For the text-containing cell, return its midpoint in (x, y) coordinate format. 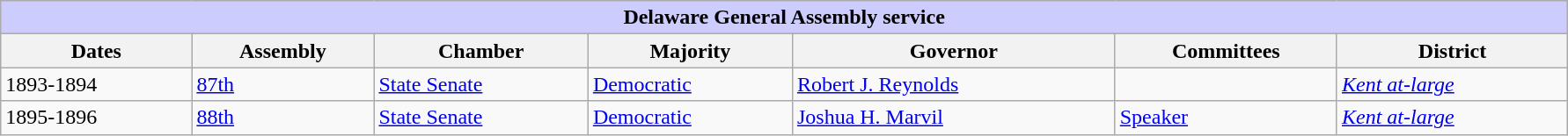
Joshua H. Marvil (954, 118)
Governor (954, 51)
1895-1896 (97, 118)
87th (283, 84)
District (1452, 51)
1893-1894 (97, 84)
Delaware General Assembly service (785, 18)
Assembly (283, 51)
Speaker (1226, 118)
Robert J. Reynolds (954, 84)
Chamber (480, 51)
Dates (97, 51)
Committees (1226, 51)
Majority (690, 51)
88th (283, 118)
